Capture the cell that displays the provided text and extract its (X, Y) central coordinate. 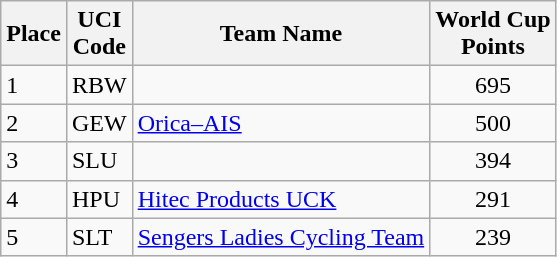
695 (493, 85)
291 (493, 199)
SLT (99, 237)
500 (493, 123)
SLU (99, 161)
Sengers Ladies Cycling Team (281, 237)
4 (34, 199)
1 (34, 85)
RBW (99, 85)
239 (493, 237)
Orica–AIS (281, 123)
2 (34, 123)
Hitec Products UCK (281, 199)
5 (34, 237)
3 (34, 161)
HPU (99, 199)
394 (493, 161)
UCICode (99, 34)
Place (34, 34)
Team Name (281, 34)
World CupPoints (493, 34)
GEW (99, 123)
